Locate the cell with the specified text and output its (x, y) center coordinate. 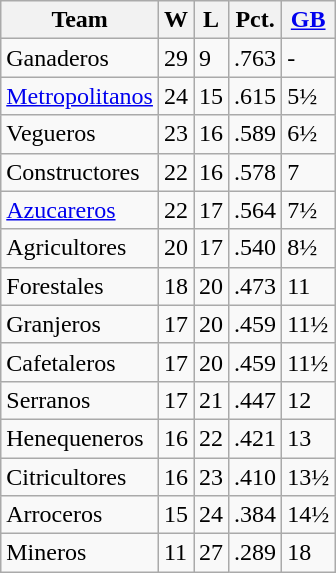
7 (308, 172)
Ganaderos (80, 58)
Granjeros (80, 324)
Mineros (80, 553)
Arroceros (80, 515)
21 (212, 400)
.421 (256, 438)
Constructores (80, 172)
W (176, 20)
5½ (308, 96)
L (212, 20)
13 (308, 438)
13½ (308, 477)
Henequeneros (80, 438)
.564 (256, 210)
.578 (256, 172)
GB (308, 20)
Serranos (80, 400)
Metropolitanos (80, 96)
.447 (256, 400)
.540 (256, 248)
Citricultores (80, 477)
.589 (256, 134)
.289 (256, 553)
Forestales (80, 286)
27 (212, 553)
Cafetaleros (80, 362)
.473 (256, 286)
Agricultores (80, 248)
8½ (308, 248)
14½ (308, 515)
.410 (256, 477)
9 (212, 58)
6½ (308, 134)
Pct. (256, 20)
Vegueros (80, 134)
12 (308, 400)
- (308, 58)
Team (80, 20)
.763 (256, 58)
Azucareros (80, 210)
29 (176, 58)
.615 (256, 96)
7½ (308, 210)
.384 (256, 515)
